Extract the [X, Y] coordinate from the center of the cell holding the provided text.  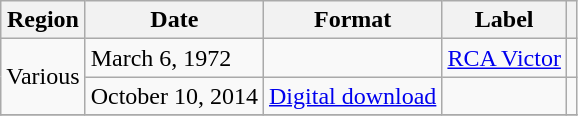
Date [174, 20]
Digital download [353, 96]
October 10, 2014 [174, 96]
March 6, 1972 [174, 58]
Label [504, 20]
RCA Victor [504, 58]
Various [43, 77]
Format [353, 20]
Region [43, 20]
